Pinpoint the cell where the given text exists, returning its (x, y) midpoint coordinate. 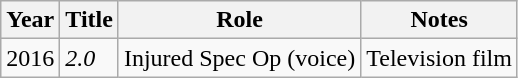
Title (90, 20)
Injured Spec Op (voice) (239, 58)
Television film (440, 58)
2.0 (90, 58)
Notes (440, 20)
Year (30, 20)
Role (239, 20)
2016 (30, 58)
